Return (x, y) of the center of cell containing provided text 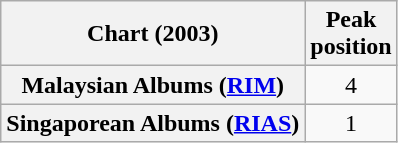
1 (351, 123)
Peakposition (351, 34)
Singaporean Albums (RIAS) (153, 123)
4 (351, 85)
Chart (2003) (153, 34)
Malaysian Albums (RIM) (153, 85)
